Identify which cell holds the provided text, then report its (X, Y) central coordinate. 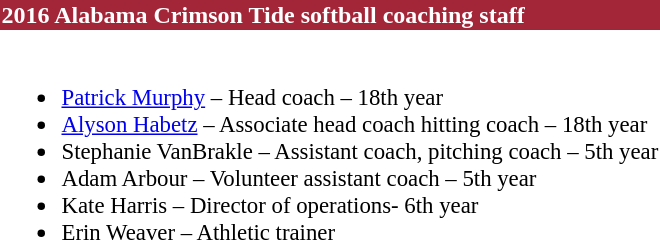
2016 Alabama Crimson Tide softball coaching staff (330, 15)
